Identify which cell holds the provided text, then report its [X, Y] central coordinate. 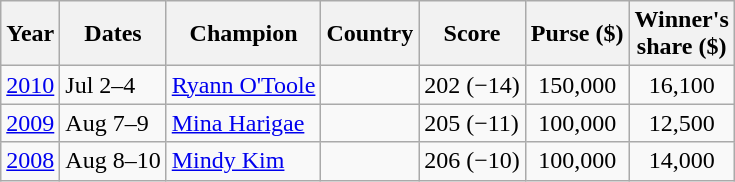
2009 [30, 123]
2010 [30, 85]
150,000 [577, 85]
Mina Harigae [244, 123]
Champion [244, 34]
206 (−10) [472, 161]
Dates [113, 34]
Score [472, 34]
Jul 2–4 [113, 85]
202 (−14) [472, 85]
Aug 8–10 [113, 161]
Year [30, 34]
Purse ($) [577, 34]
205 (−11) [472, 123]
2008 [30, 161]
16,100 [682, 85]
Ryann O'Toole [244, 85]
12,500 [682, 123]
Aug 7–9 [113, 123]
Winner'sshare ($) [682, 34]
14,000 [682, 161]
Mindy Kim [244, 161]
Country [370, 34]
